Return (X, Y) of the center of cell containing provided text 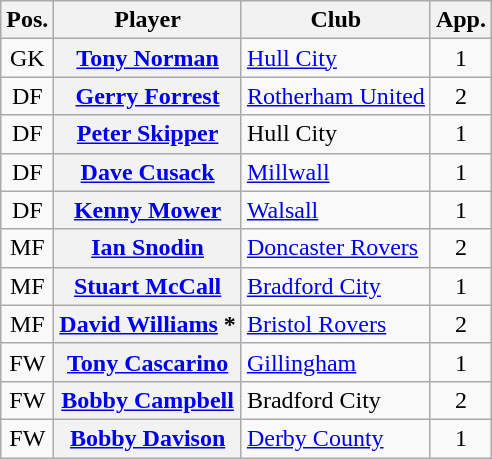
Rotherham United (336, 96)
Pos. (28, 20)
App. (460, 20)
Doncaster Rovers (336, 248)
Derby County (336, 438)
Millwall (336, 172)
Walsall (336, 210)
Gerry Forrest (148, 96)
Bristol Rovers (336, 324)
David Williams * (148, 324)
Ian Snodin (148, 248)
GK (28, 58)
Tony Norman (148, 58)
Stuart McCall (148, 286)
Gillingham (336, 362)
Player (148, 20)
Bobby Davison (148, 438)
Bobby Campbell (148, 400)
Tony Cascarino (148, 362)
Peter Skipper (148, 134)
Dave Cusack (148, 172)
Club (336, 20)
Kenny Mower (148, 210)
